Search for the cell housing the specified text and yield its (X, Y) center coordinate. 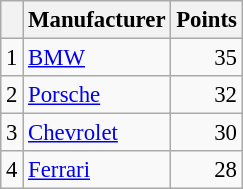
28 (206, 170)
32 (206, 95)
Points (206, 20)
Porsche (97, 95)
Manufacturer (97, 20)
2 (12, 95)
1 (12, 58)
Ferrari (97, 170)
3 (12, 133)
35 (206, 58)
4 (12, 170)
BMW (97, 58)
Chevrolet (97, 133)
30 (206, 133)
